Locate the cell with the specified text and output its [X, Y] center coordinate. 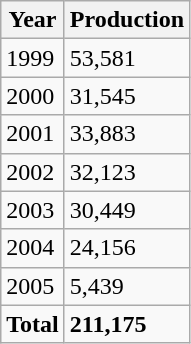
1999 [33, 58]
Total [33, 324]
31,545 [126, 96]
Year [33, 20]
2001 [33, 134]
2002 [33, 172]
33,883 [126, 134]
2005 [33, 286]
2003 [33, 210]
2000 [33, 96]
24,156 [126, 248]
2004 [33, 248]
32,123 [126, 172]
211,175 [126, 324]
Production [126, 20]
5,439 [126, 286]
30,449 [126, 210]
53,581 [126, 58]
